Determine the (X, Y) coordinate at the center of the cell enclosing the given text.  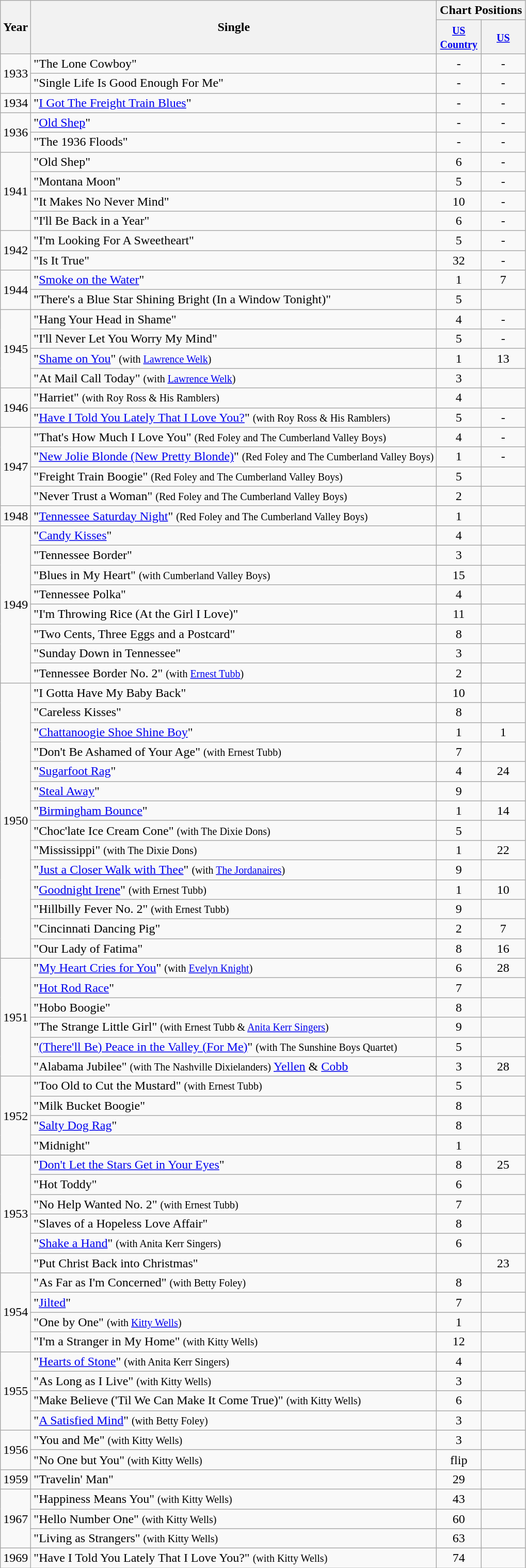
"Mississippi" (with The Dixie Dons) (234, 850)
"The 1936 Floods" (234, 142)
"Chattanoogie Shoe Shine Boy" (234, 732)
Single (234, 27)
"My Heart Cries for You" (with Evelyn Knight) (234, 968)
Chart Positions (481, 10)
1933 (15, 73)
1954 (15, 1312)
"The Strange Little Girl" (with Ernest Tubb & Anita Kerr Singers) (234, 1027)
"Single Life Is Good Enough For Me" (234, 83)
1941 (15, 191)
29 (459, 1479)
"Goodnight Irene" (with Ernest Tubb) (234, 889)
"Just a Closer Walk with Thee" (with The Jordanaires) (234, 870)
"That's How Much I Love You" (Red Foley and The Cumberland Valley Boys) (234, 437)
"Is It True" (234, 260)
"There's a Blue Star Shining Bright (In a Window Tonight)" (234, 300)
15 (459, 575)
US Country (459, 37)
"Alabama Jubilee" (with The Nashville Dixielanders) Yellen & Cobb (234, 1066)
"Montana Moon" (234, 181)
"Choc'late Ice Cream Cone" (with The Dixie Dons) (234, 830)
"Have I Told You Lately That I Love You?" (with Kitty Wells) (234, 1558)
"Hot Toddy" (234, 1184)
"Cincinnati Dancing Pig" (234, 929)
60 (459, 1518)
74 (459, 1558)
32 (459, 260)
24 (503, 771)
1959 (15, 1479)
"Harriet" (with Roy Ross & His Ramblers) (234, 398)
43 (459, 1499)
"A Satisfied Mind" (with Betty Foley) (234, 1420)
1953 (15, 1214)
"As Long as I Live" (with Kitty Wells) (234, 1381)
1951 (15, 1017)
1947 (15, 467)
"Steal Away" (234, 791)
"Don't Let the Stars Get in Your Eyes" (234, 1165)
"Tennessee Saturday Night" (Red Foley and The Cumberland Valley Boys) (234, 516)
1956 (15, 1450)
"Sugarfoot Rag" (234, 771)
"Slaves of a Hopeless Love Affair" (234, 1224)
16 (503, 949)
"One by One" (with Kitty Wells) (234, 1322)
1967 (15, 1518)
1952 (15, 1115)
"Tennessee Border" (234, 555)
"Candy Kisses" (234, 535)
flip (459, 1460)
"I'm Looking For A Sweetheart" (234, 240)
25 (503, 1165)
"Don't Be Ashamed of Your Age" (with Ernest Tubb) (234, 752)
"You and Me" (with Kitty Wells) (234, 1440)
"Two Cents, Three Eggs and a Postcard" (234, 634)
"(There'll Be) Peace in the Valley (For Me)" (with The Sunshine Boys Quartet) (234, 1047)
63 (459, 1539)
"Jilted" (234, 1302)
22 (503, 850)
1942 (15, 250)
1949 (15, 604)
"Make Believe ('Til We Can Make It Come True)" (with Kitty Wells) (234, 1401)
1945 (15, 349)
"I Got The Freight Train Blues" (234, 103)
1948 (15, 516)
"Hot Rod Race" (234, 988)
"Smoke on the Water" (234, 280)
"Happiness Means You" (with Kitty Wells) (234, 1499)
"No Help Wanted No. 2" (with Ernest Tubb) (234, 1204)
1955 (15, 1391)
"Never Trust a Woman" (Red Foley and The Cumberland Valley Boys) (234, 496)
"Birmingham Bounce" (234, 811)
1936 (15, 132)
"Careless Kisses" (234, 712)
"Too Old to Cut the Mustard" (with Ernest Tubb) (234, 1086)
"Tennessee Border No. 2" (with Ernest Tubb) (234, 673)
"I'm Throwing Rice (At the Girl I Love)" (234, 614)
1934 (15, 103)
"Shame on You" (with Lawrence Welk) (234, 359)
"Have I Told You Lately That I Love You?" (with Roy Ross & His Ramblers) (234, 417)
"At Mail Call Today" (with Lawrence Welk) (234, 378)
"I'll Never Let You Worry My Mind" (234, 339)
"Sunday Down in Tennessee" (234, 654)
"Milk Bucket Boogie" (234, 1106)
13 (503, 359)
"Put Christ Back into Christmas" (234, 1263)
"No One but You" (with Kitty Wells) (234, 1460)
"Hang Your Head in Shame" (234, 319)
"I'm a Stranger in My Home" (with Kitty Wells) (234, 1342)
14 (503, 811)
"Living as Strangers" (with Kitty Wells) (234, 1539)
"Travelin' Man" (234, 1479)
"Freight Train Boogie" (Red Foley and The Cumberland Valley Boys) (234, 476)
Year (15, 27)
"Midnight" (234, 1145)
23 (503, 1263)
"The Lone Cowboy" (234, 64)
1944 (15, 290)
"As Far as I'm Concerned" (with Betty Foley) (234, 1283)
"Tennessee Polka" (234, 595)
12 (459, 1342)
"Blues in My Heart" (with Cumberland Valley Boys) (234, 575)
"Our Lady of Fatima" (234, 949)
"Hillbilly Fever No. 2" (with Ernest Tubb) (234, 909)
"I'll Be Back in a Year" (234, 221)
1946 (15, 408)
"I Gotta Have My Baby Back" (234, 693)
"Hobo Boogie" (234, 1007)
11 (459, 614)
1969 (15, 1558)
"Hearts of Stone" (with Anita Kerr Singers) (234, 1361)
"New Jolie Blonde (New Pretty Blonde)" (Red Foley and The Cumberland Valley Boys) (234, 457)
"It Makes No Never Mind" (234, 201)
"Shake a Hand" (with Anita Kerr Singers) (234, 1244)
1950 (15, 820)
"Salty Dog Rag" (234, 1125)
US (503, 37)
"Hello Number One" (with Kitty Wells) (234, 1518)
